Search for the cell housing the specified text and yield its (x, y) center coordinate. 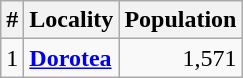
1,571 (180, 58)
1 (12, 58)
Locality (72, 20)
# (12, 20)
Dorotea (72, 58)
Population (180, 20)
